Extract the (x, y) coordinate from the center of the cell holding the provided text.  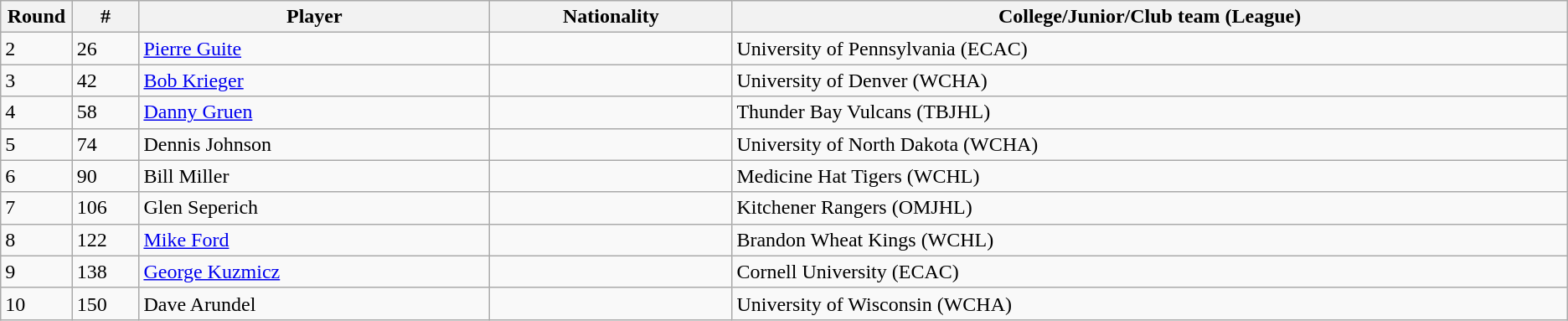
Dennis Johnson (315, 144)
University of Wisconsin (WCHA) (1149, 303)
Brandon Wheat Kings (WCHL) (1149, 240)
Danny Gruen (315, 112)
10 (37, 303)
Round (37, 17)
2 (37, 49)
University of North Dakota (WCHA) (1149, 144)
Kitchener Rangers (OMJHL) (1149, 208)
Thunder Bay Vulcans (TBJHL) (1149, 112)
Bob Krieger (315, 80)
122 (106, 240)
5 (37, 144)
9 (37, 272)
College/Junior/Club team (League) (1149, 17)
University of Pennsylvania (ECAC) (1149, 49)
Mike Ford (315, 240)
150 (106, 303)
Medicine Hat Tigers (WCHL) (1149, 176)
8 (37, 240)
Pierre Guite (315, 49)
Bill Miller (315, 176)
6 (37, 176)
42 (106, 80)
Glen Seperich (315, 208)
University of Denver (WCHA) (1149, 80)
74 (106, 144)
George Kuzmicz (315, 272)
26 (106, 49)
90 (106, 176)
138 (106, 272)
4 (37, 112)
58 (106, 112)
Dave Arundel (315, 303)
Nationality (611, 17)
106 (106, 208)
Player (315, 17)
7 (37, 208)
# (106, 17)
3 (37, 80)
Cornell University (ECAC) (1149, 272)
